Search for the cell housing the specified text and yield its [X, Y] center coordinate. 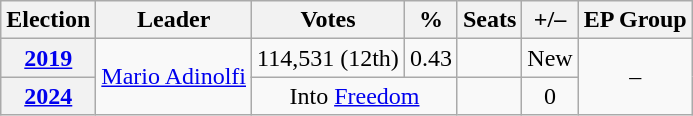
114,531 (12th) [328, 58]
EP Group [635, 20]
Leader [174, 20]
Votes [328, 20]
Seats [489, 20]
% [430, 20]
0 [550, 96]
2019 [48, 58]
Into Freedom [355, 96]
Election [48, 20]
Mario Adinolfi [174, 77]
New [550, 58]
0.43 [430, 58]
+/– [550, 20]
– [635, 77]
2024 [48, 96]
